Capture the cell that displays the provided text and extract its (x, y) central coordinate. 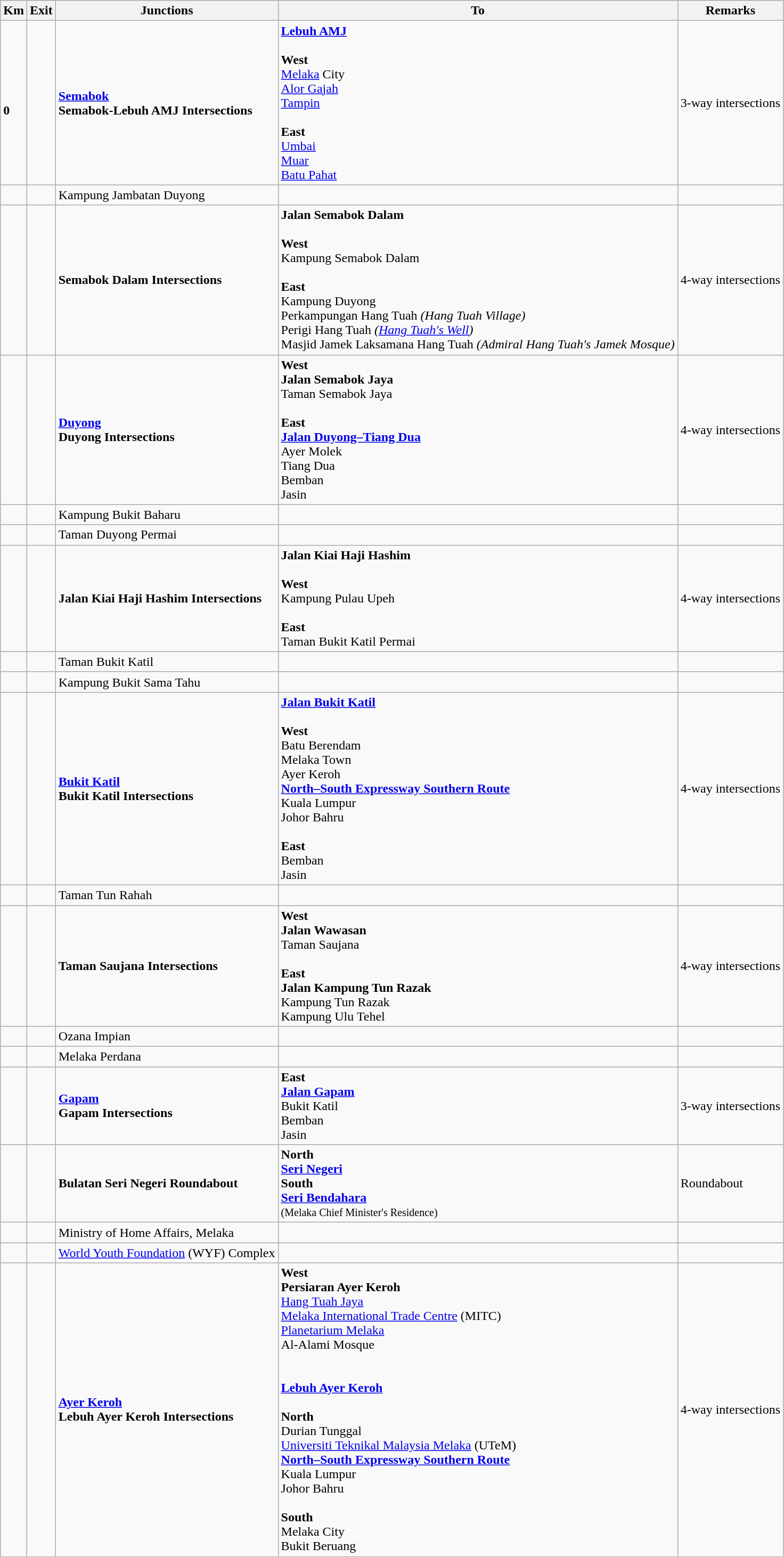
Melaka Perdana (167, 1057)
Ayer KerohLebuh Ayer Keroh Intersections (167, 1409)
Bukit KatilBukit Katil Intersections (167, 788)
Roundabout (730, 1184)
0 (14, 103)
Kampung Bukit Sama Tahu (167, 682)
Kampung Jambatan Duyong (167, 195)
Km (14, 11)
Taman Bukit Katil (167, 662)
SemabokSemabok-Lebuh AMJ Intersections (167, 103)
WestJalan WawasanTaman SaujanaEastJalan Kampung Tun RazakKampung Tun RazakKampung Ulu Tehel (478, 966)
Kampung Bukit Baharu (167, 515)
East Jalan GapamBukit KatilBembanJasin (478, 1106)
Taman Tun Rahah (167, 895)
Remarks (730, 11)
Taman Duyong Permai (167, 535)
NorthSeri NegeriSouthSeri Bendahara(Melaka Chief Minister's Residence) (478, 1184)
GapamGapam Intersections (167, 1106)
Exit (41, 11)
Jalan Bukit KatilWest Batu Berendam Melaka Town Ayer Keroh North–South Expressway Southern RouteKuala LumpurJohor BahruEast Bemban Jasin (478, 788)
Jalan Kiai Haji HashimWestKampung Pulau UpehEastTaman Bukit Katil Permai (478, 598)
Jalan Kiai Haji Hashim Intersections (167, 598)
Ozana Impian (167, 1037)
To (478, 11)
WestJalan Semabok JayaTaman Semabok JayaEast Jalan Duyong–Tiang DuaAyer MolekTiang DuaBembanJasin (478, 429)
Lebuh AMJWest Melaka City Alor Gajah TampinEast Umbai Muar Batu Pahat (478, 103)
Taman Saujana Intersections (167, 966)
DuyongDuyong Intersections (167, 429)
Junctions (167, 11)
Ministry of Home Affairs, Melaka (167, 1233)
World Youth Foundation (WYF) Complex (167, 1253)
Bulatan Seri Negeri Roundabout (167, 1184)
Semabok Dalam Intersections (167, 280)
